Locate the cell with the specified text and output its [X, Y] center coordinate. 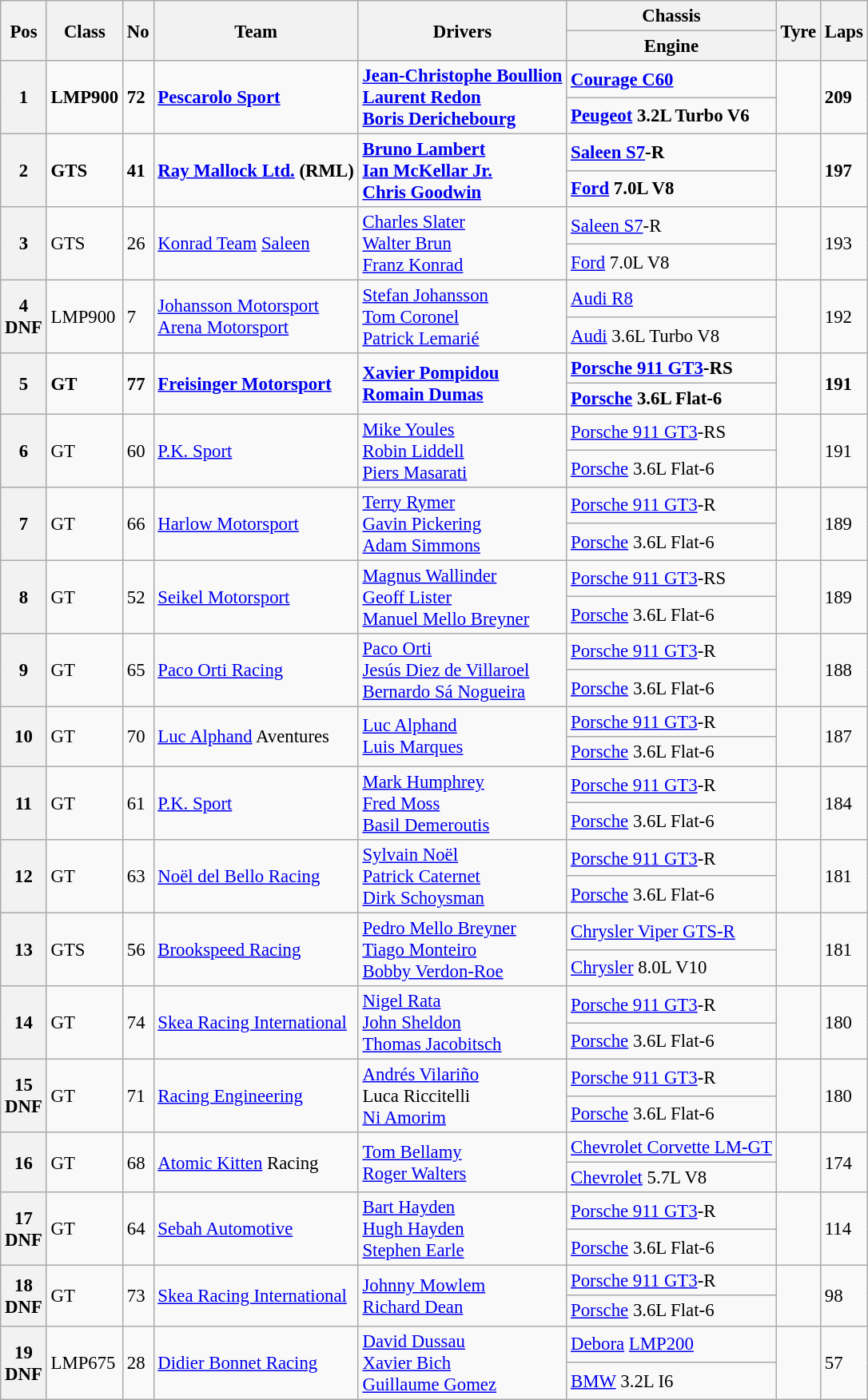
28 [138, 1362]
Andrés Vilariño Luca Riccitelli Ni Amorim [462, 1096]
Bart Hayden Hugh Hayden Stephen Earle [462, 1229]
65 [138, 670]
BMW 3.2L I6 [671, 1381]
63 [138, 877]
Magnus Wallinder Geoff Lister Manuel Mello Breyner [462, 597]
1 [24, 97]
68 [138, 1162]
David Dussau Xavier Bich Guillaume Gomez [462, 1362]
15DNF [24, 1096]
No [138, 30]
6 [24, 451]
114 [844, 1229]
Chrysler 8.0L V10 [671, 968]
Xavier Pompidou Romain Dumas [462, 384]
2 [24, 171]
Engine [671, 46]
Sebah Automotive [256, 1229]
41 [138, 171]
193 [844, 244]
77 [138, 384]
Atomic Kitten Racing [256, 1162]
26 [138, 244]
Noël del Bello Racing [256, 877]
11 [24, 803]
Seikel Motorsport [256, 597]
9 [24, 670]
Chevrolet Corvette LM-GT [671, 1147]
5 [24, 384]
Racing Engineering [256, 1096]
Pedro Mello Breyner Tiago Monteiro Bobby Verdon-Roe [462, 949]
Johansson Motorsport Arena Motorsport [256, 317]
13 [24, 949]
Pos [24, 30]
184 [844, 803]
LMP675 [85, 1362]
Paco Orti Racing [256, 670]
Chevrolet 5.7L V8 [671, 1178]
Audi 3.6L Turbo V8 [671, 336]
98 [844, 1296]
Pescarolo Sport [256, 97]
71 [138, 1096]
70 [138, 737]
197 [844, 171]
Freisinger Motorsport [256, 384]
73 [138, 1296]
18DNF [24, 1296]
61 [138, 803]
Drivers [462, 30]
60 [138, 451]
Terry Rymer Gavin Pickering Adam Simmons [462, 523]
Debora LMP200 [671, 1344]
Charles Slater Walter Brun Franz Konrad [462, 244]
14 [24, 1023]
Didier Bonnet Racing [256, 1362]
Stefan Johansson Tom Coronel Patrick Lemarié [462, 317]
52 [138, 597]
3 [24, 244]
Bruno Lambert Ian McKellar Jr. Chris Goodwin [462, 171]
188 [844, 670]
19DNF [24, 1362]
Harlow Motorsport [256, 523]
Konrad Team Saleen [256, 244]
Chrysler Viper GTS-R [671, 931]
74 [138, 1023]
10 [24, 737]
4DNF [24, 317]
Luc Alphand Aventures [256, 737]
Nigel Rata John Sheldon Thomas Jacobitsch [462, 1023]
Mark Humphrey Fred Moss Basil Demeroutis [462, 803]
174 [844, 1162]
Luc Alphand Luis Marques [462, 737]
Team [256, 30]
Brookspeed Racing [256, 949]
Tom Bellamy Roger Walters [462, 1162]
Courage C60 [671, 79]
17DNF [24, 1229]
Mike Youles Robin Liddell Piers Masarati [462, 451]
Johnny Mowlem Richard Dean [462, 1296]
12 [24, 877]
72 [138, 97]
Paco Orti Jesús Diez de Villaroel Bernardo Sá Nogueira [462, 670]
8 [24, 597]
64 [138, 1229]
56 [138, 949]
Chassis [671, 16]
Tyre [798, 30]
16 [24, 1162]
Ray Mallock Ltd. (RML) [256, 171]
57 [844, 1362]
Laps [844, 30]
209 [844, 97]
192 [844, 317]
66 [138, 523]
Jean-Christophe Boullion Laurent Redon Boris Derichebourg [462, 97]
Peugeot 3.2L Turbo V6 [671, 116]
Audi R8 [671, 299]
187 [844, 737]
Sylvain Noël Patrick Caternet Dirk Schoysman [462, 877]
Class [85, 30]
